Find where the given text appears and provide that cell's center as [x, y] coordinate. 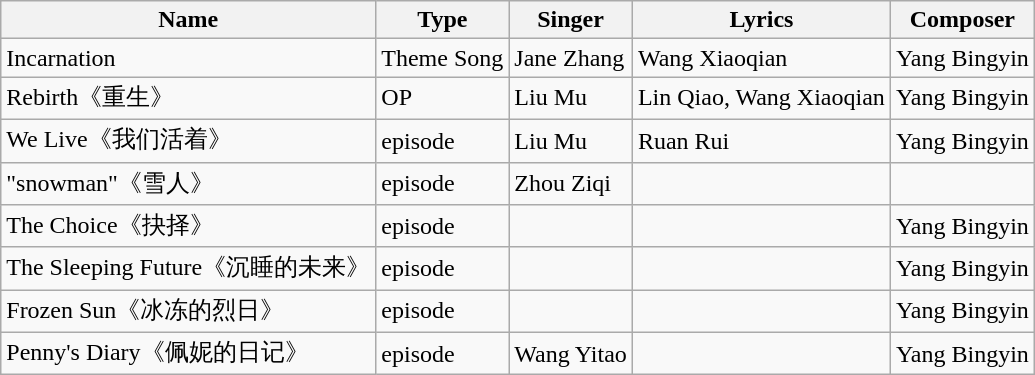
Composer [962, 20]
Name [188, 20]
Theme Song [442, 58]
The Choice《抉择》 [188, 226]
"snowman"《雪人》 [188, 184]
Type [442, 20]
Singer [571, 20]
Penny's Diary《佩妮的日记》 [188, 354]
Wang Xiaoqian [761, 58]
Frozen Sun《冰冻的烈日》 [188, 312]
The Sleeping Future《沉睡的未来》 [188, 268]
Lyrics [761, 20]
OP [442, 98]
Rebirth《重生》 [188, 98]
Lin Qiao, Wang Xiaoqian [761, 98]
Jane Zhang [571, 58]
Wang Yitao [571, 354]
We Live《我们活着》 [188, 140]
Zhou Ziqi [571, 184]
Incarnation [188, 58]
Ruan Rui [761, 140]
